Find where the given text appears and provide that cell's center as [x, y] coordinate. 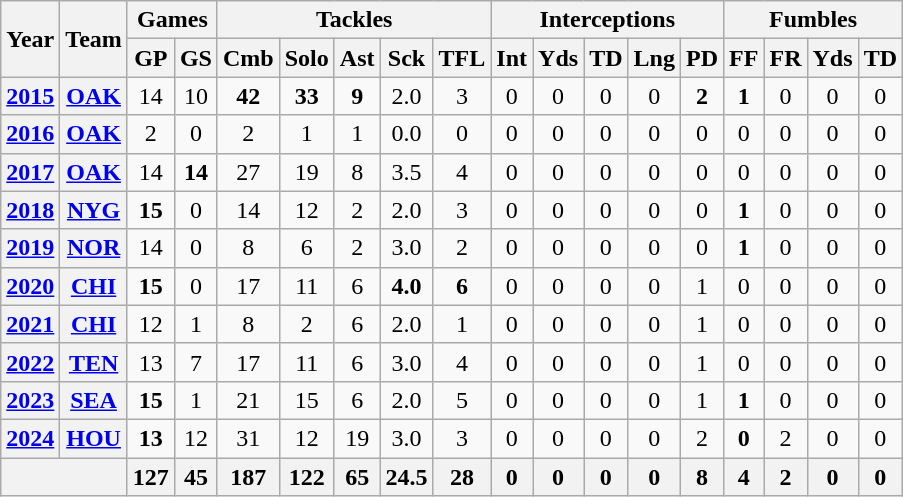
SEA [94, 400]
Fumbles [814, 20]
42 [248, 96]
65 [357, 477]
Team [94, 39]
HOU [94, 438]
Cmb [248, 58]
Lng [654, 58]
FR [786, 58]
Int [512, 58]
2023 [30, 400]
2018 [30, 210]
2019 [30, 248]
4.0 [406, 286]
Tackles [354, 20]
2015 [30, 96]
TEN [94, 362]
NOR [94, 248]
10 [196, 96]
21 [248, 400]
Solo [306, 58]
2022 [30, 362]
0.0 [406, 134]
2017 [30, 172]
GS [196, 58]
45 [196, 477]
5 [462, 400]
NYG [94, 210]
2021 [30, 324]
28 [462, 477]
FF [744, 58]
3.5 [406, 172]
187 [248, 477]
Year [30, 39]
Interceptions [608, 20]
Ast [357, 58]
Games [172, 20]
24.5 [406, 477]
PD [702, 58]
122 [306, 477]
9 [357, 96]
2020 [30, 286]
2024 [30, 438]
7 [196, 362]
33 [306, 96]
127 [150, 477]
TFL [462, 58]
GP [150, 58]
Sck [406, 58]
27 [248, 172]
31 [248, 438]
2016 [30, 134]
